Capture the cell that displays the provided text and extract its (X, Y) central coordinate. 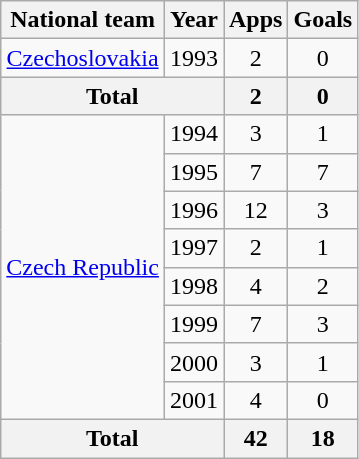
2000 (194, 362)
1998 (194, 286)
18 (323, 438)
1997 (194, 248)
42 (256, 438)
1996 (194, 210)
Czechoslovakia (83, 58)
12 (256, 210)
Goals (323, 20)
Czech Republic (83, 267)
Year (194, 20)
1995 (194, 172)
2001 (194, 400)
National team (83, 20)
Apps (256, 20)
1994 (194, 134)
1999 (194, 324)
1993 (194, 58)
